Provide the [X, Y] coordinate of the cell's center where the given text is located.  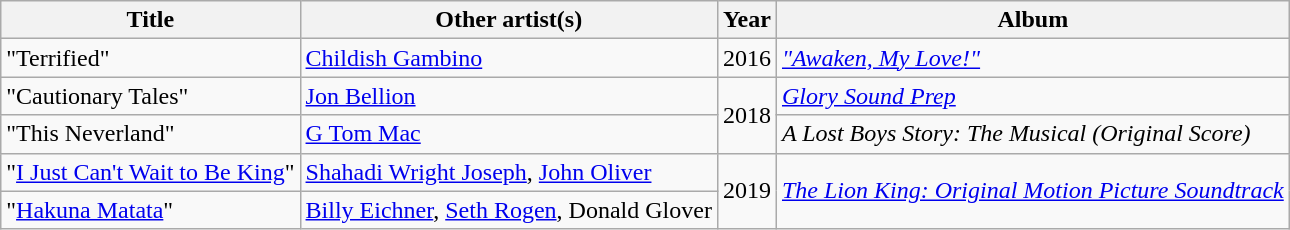
The Lion King: Original Motion Picture Soundtrack [1032, 191]
Other artist(s) [508, 20]
2018 [746, 115]
"Hakuna Matata" [150, 210]
Shahadi Wright Joseph, John Oliver [508, 172]
2019 [746, 191]
Billy Eichner, Seth Rogen, Donald Glover [508, 210]
2016 [746, 58]
Year [746, 20]
"Terrified" [150, 58]
"This Neverland" [150, 134]
Childish Gambino [508, 58]
A Lost Boys Story: The Musical (Original Score) [1032, 134]
G Tom Mac [508, 134]
"Cautionary Tales" [150, 96]
Jon Bellion [508, 96]
"I Just Can't Wait to Be King" [150, 172]
Album [1032, 20]
Glory Sound Prep [1032, 96]
"Awaken, My Love!" [1032, 58]
Title [150, 20]
